Return the (x, y) coordinate for the center point of the cell that contains the specified text.  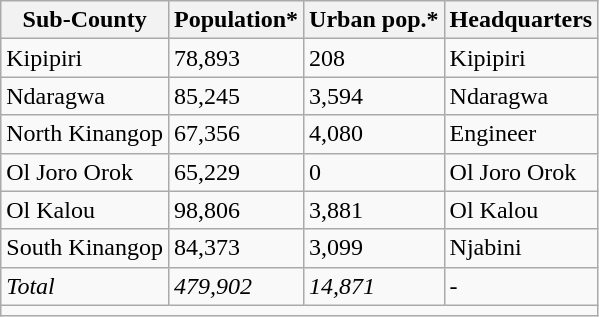
84,373 (236, 248)
Sub-County (85, 20)
Njabini (521, 248)
65,229 (236, 172)
Engineer (521, 134)
3,594 (374, 96)
479,902 (236, 286)
3,099 (374, 248)
Total (85, 286)
Urban pop.* (374, 20)
85,245 (236, 96)
0 (374, 172)
208 (374, 58)
78,893 (236, 58)
67,356 (236, 134)
14,871 (374, 286)
3,881 (374, 210)
- (521, 286)
98,806 (236, 210)
4,080 (374, 134)
Headquarters (521, 20)
South Kinangop (85, 248)
Population* (236, 20)
North Kinangop (85, 134)
